Search for the cell housing the specified text and yield its [X, Y] center coordinate. 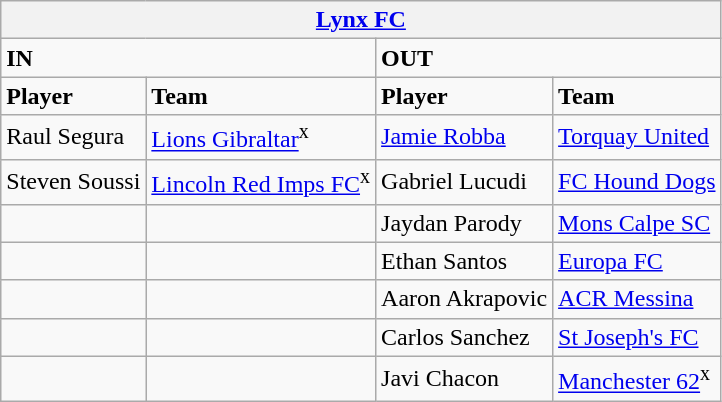
St Joseph's FC [637, 337]
FC Hound Dogs [637, 182]
Manchester 62x [637, 378]
Steven Soussi [74, 182]
Aaron Akrapovic [464, 299]
Gabriel Lucudi [464, 182]
Lions Gibraltarx [261, 138]
Torquay United [637, 138]
ACR Messina [637, 299]
Javi Chacon [464, 378]
Raul Segura [74, 138]
Ethan Santos [464, 261]
IN [188, 58]
Lincoln Red Imps FCx [261, 182]
Europa FC [637, 261]
Mons Calpe SC [637, 223]
Lynx FC [361, 20]
Carlos Sanchez [464, 337]
OUT [548, 58]
Jaydan Parody [464, 223]
Jamie Robba [464, 138]
